Provide the (X, Y) coordinate of the cell's center where the given text is located.  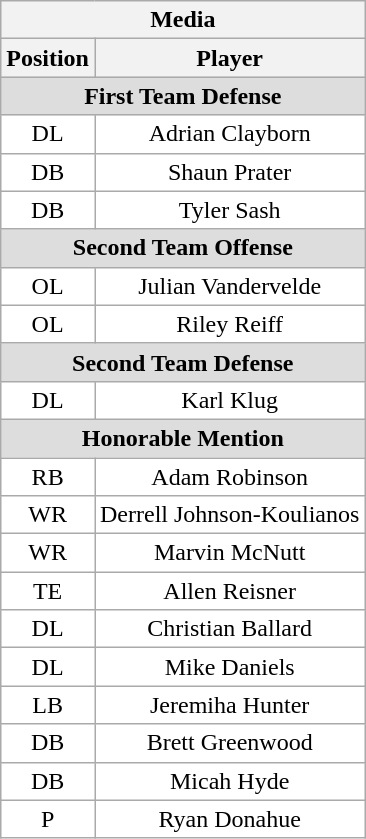
Mike Daniels (229, 667)
Brett Greenwood (229, 743)
Media (183, 20)
Adam Robinson (229, 477)
Adrian Clayborn (229, 134)
Christian Ballard (229, 629)
Julian Vandervelde (229, 286)
First Team Defense (183, 96)
Honorable Mention (183, 438)
Second Team Defense (183, 362)
Riley Reiff (229, 324)
Second Team Offense (183, 248)
Karl Klug (229, 400)
Allen Reisner (229, 591)
Micah Hyde (229, 781)
Position (48, 58)
RB (48, 477)
Tyler Sash (229, 210)
LB (48, 705)
Jeremiha Hunter (229, 705)
TE (48, 591)
Derrell Johnson-Koulianos (229, 515)
Marvin McNutt (229, 553)
Shaun Prater (229, 172)
Player (229, 58)
P (48, 819)
Ryan Donahue (229, 819)
